Identify which cell holds the provided text, then report its (x, y) central coordinate. 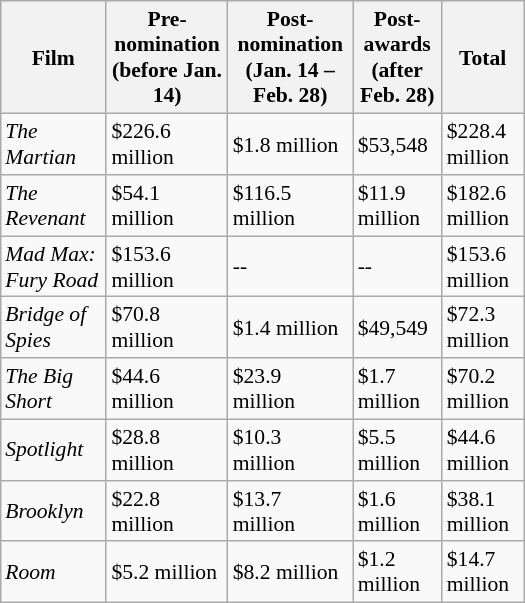
$38.1 million (483, 510)
$1.2 million (398, 572)
$72.3 million (483, 328)
$22.8 million (166, 510)
The Revenant (53, 206)
$14.7 million (483, 572)
$28.8 million (166, 450)
Pre-nomination(before Jan. 14) (166, 57)
$11.9 million (398, 206)
$226.6 million (166, 144)
Bridge of Spies (53, 328)
$1.8 million (290, 144)
Room (53, 572)
$70.8 million (166, 328)
$1.4 million (290, 328)
$1.6 million (398, 510)
$23.9 million (290, 388)
$228.4 million (483, 144)
$53,548 (398, 144)
The Big Short (53, 388)
Post-awards(after Feb. 28) (398, 57)
$116.5 million (290, 206)
$8.2 million (290, 572)
$13.7 million (290, 510)
Post-nomination(Jan. 14 – Feb. 28) (290, 57)
$182.6 million (483, 206)
Mad Max: Fury Road (53, 266)
The Martian (53, 144)
Film (53, 57)
Brooklyn (53, 510)
$70.2 million (483, 388)
$10.3 million (290, 450)
$1.7 million (398, 388)
Total (483, 57)
$5.5 million (398, 450)
Spotlight (53, 450)
$5.2 million (166, 572)
$54.1 million (166, 206)
$49,549 (398, 328)
